Pinpoint the cell where the given text exists, returning its [x, y] midpoint coordinate. 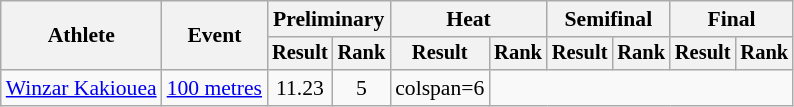
Final [732, 19]
5 [362, 88]
Event [214, 36]
Winzar Kakiouea [82, 88]
Semifinal [608, 19]
11.23 [300, 88]
Preliminary [328, 19]
100 metres [214, 88]
Heat [468, 19]
colspan=6 [440, 88]
Athlete [82, 36]
